Return (X, Y) of the center of cell containing provided text 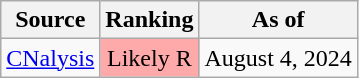
As of (278, 20)
CNalysis (50, 58)
August 4, 2024 (278, 58)
Ranking (150, 20)
Likely R (150, 58)
Source (50, 20)
